Provide the (X, Y) coordinate of the cell's center where the given text is located.  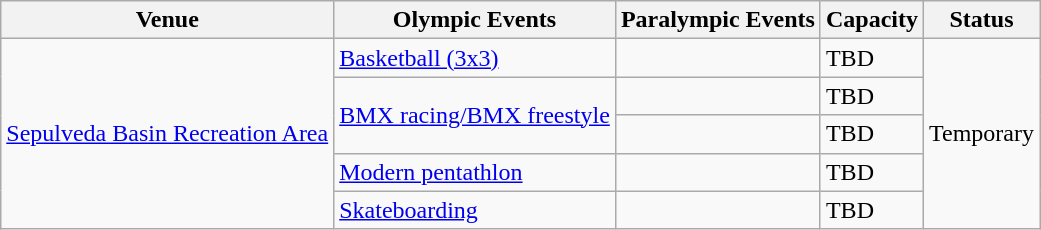
Venue (168, 20)
Temporary (981, 134)
Sepulveda Basin Recreation Area (168, 134)
Status (981, 20)
Olympic Events (475, 20)
Basketball (3x3) (475, 58)
BMX racing/BMX freestyle (475, 115)
Skateboarding (475, 210)
Modern pentathlon (475, 172)
Capacity (872, 20)
Paralympic Events (718, 20)
